Return the [x, y] coordinate for the center point of the cell that contains the specified text.  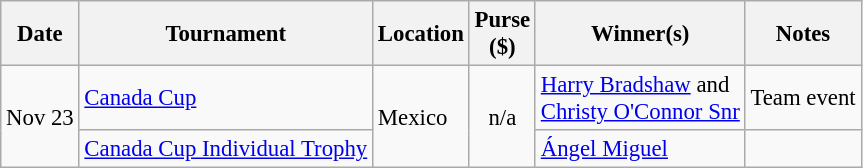
Ángel Miguel [640, 149]
Notes [803, 34]
Purse($) [502, 34]
Team event [803, 98]
Canada Cup Individual Trophy [226, 149]
Harry Bradshaw and Christy O'Connor Snr [640, 98]
Location [422, 34]
n/a [502, 117]
Nov 23 [40, 117]
Tournament [226, 34]
Winner(s) [640, 34]
Mexico [422, 117]
Canada Cup [226, 98]
Date [40, 34]
